From the cell containing the given text, extract its center point as (X, Y) coordinate. 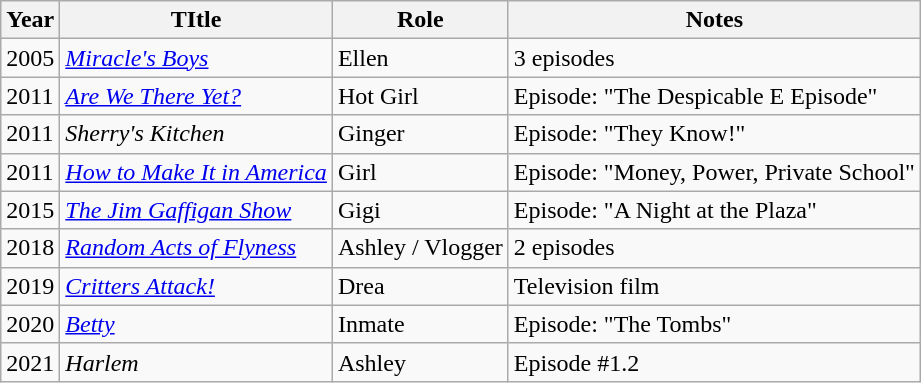
Episode: "Money, Power, Private School" (714, 172)
3 episodes (714, 58)
Year (30, 20)
TItle (196, 20)
Critters Attack! (196, 286)
Random Acts of Flyness (196, 248)
2019 (30, 286)
Inmate (420, 324)
Episode: "The Tombs" (714, 324)
Sherry's Kitchen (196, 134)
2021 (30, 362)
2018 (30, 248)
2 episodes (714, 248)
Ginger (420, 134)
Episode #1.2 (714, 362)
Betty (196, 324)
Ashley / Vlogger (420, 248)
Ellen (420, 58)
Drea (420, 286)
Hot Girl (420, 96)
Gigi (420, 210)
Harlem (196, 362)
Television film (714, 286)
Role (420, 20)
Girl (420, 172)
Episode: "The Despicable E Episode" (714, 96)
Ashley (420, 362)
Notes (714, 20)
2020 (30, 324)
Miracle's Boys (196, 58)
The Jim Gaffigan Show (196, 210)
Are We There Yet? (196, 96)
2015 (30, 210)
2005 (30, 58)
Episode: "A Night at the Plaza" (714, 210)
Episode: "They Know!" (714, 134)
How to Make It in America (196, 172)
